Capture the cell that displays the provided text and extract its [x, y] central coordinate. 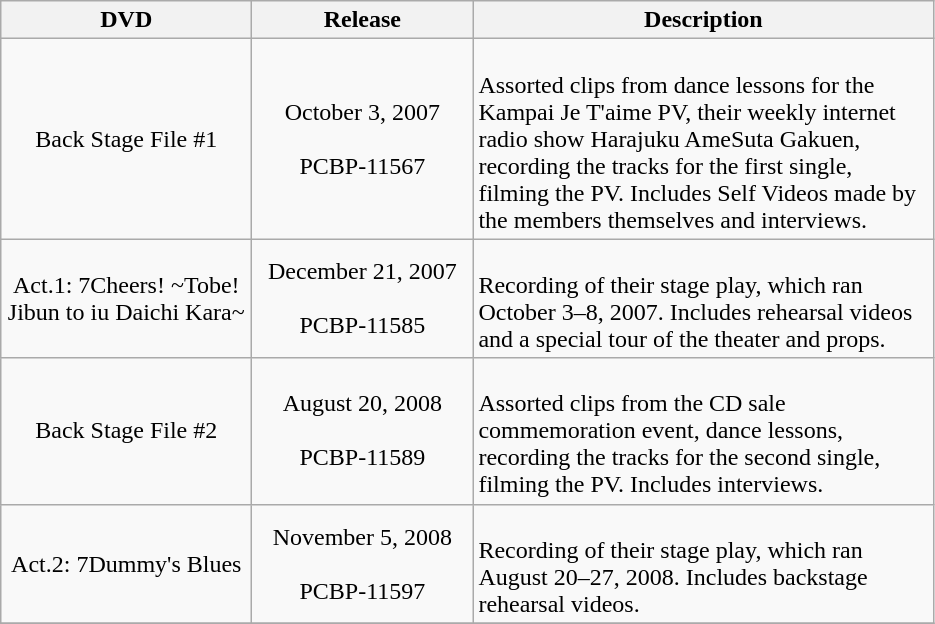
Back Stage File #2 [126, 431]
August 20, 2008PCBP-11589 [362, 431]
November 5, 2008PCBP-11597 [362, 564]
Description [704, 20]
Back Stage File #1 [126, 139]
Release [362, 20]
Assorted clips from the CD sale commemoration event, dance lessons, recording the tracks for the second single, filming the PV. Includes interviews. [704, 431]
Recording of their stage play, which ran August 20–27, 2008. Includes backstage rehearsal videos. [704, 564]
October 3, 2007PCBP-11567 [362, 139]
Recording of their stage play, which ran October 3–8, 2007. Includes rehearsal videos and a special tour of the theater and props. [704, 298]
DVD [126, 20]
Act.1: 7Cheers! ~Tobe! Jibun to iu Daichi Kara~ [126, 298]
December 21, 2007PCBP-11585 [362, 298]
Act.2: 7Dummy's Blues [126, 564]
